For the text-containing cell, return its midpoint in [x, y] coordinate format. 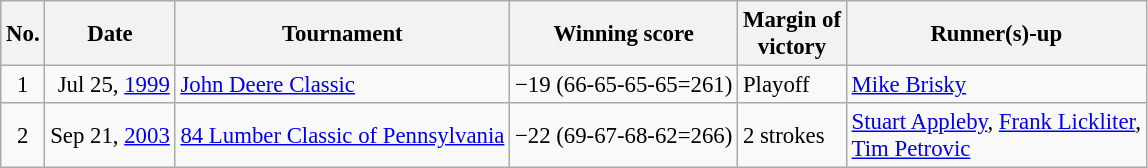
John Deere Classic [342, 85]
2 strokes [792, 136]
Playoff [792, 85]
Jul 25, 1999 [110, 85]
−19 (66-65-65-65=261) [624, 85]
Winning score [624, 34]
No. [23, 34]
84 Lumber Classic of Pennsylvania [342, 136]
Sep 21, 2003 [110, 136]
Tournament [342, 34]
2 [23, 136]
Margin ofvictory [792, 34]
Runner(s)-up [996, 34]
Date [110, 34]
1 [23, 85]
−22 (69-67-68-62=266) [624, 136]
Mike Brisky [996, 85]
Stuart Appleby, Frank Lickliter, Tim Petrovic [996, 136]
